Provide the (x, y) coordinate of the cell's center where the given text is located.  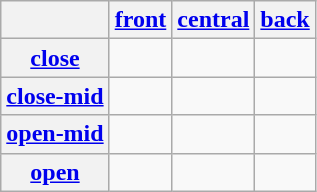
central (214, 20)
front (140, 20)
open-mid (55, 134)
open (55, 172)
back (285, 20)
close (55, 58)
close-mid (55, 96)
